Return [x, y] of the center of cell containing provided text 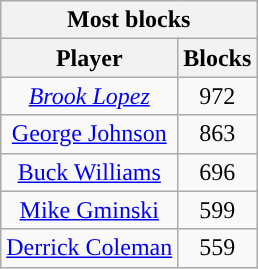
Most blocks [129, 20]
Derrick Coleman [90, 248]
972 [218, 96]
George Johnson [90, 134]
Blocks [218, 58]
Mike Gminski [90, 210]
Player [90, 58]
Brook Lopez [90, 96]
863 [218, 134]
559 [218, 248]
696 [218, 172]
Buck Williams [90, 172]
599 [218, 210]
